Determine the [x, y] coordinate at the center of the cell enclosing the given text.  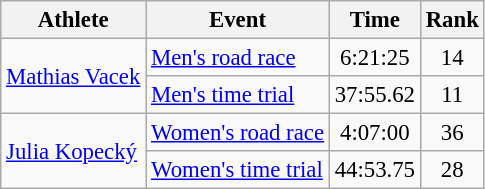
14 [452, 58]
Julia Kopecký [74, 152]
4:07:00 [374, 133]
Event [238, 20]
6:21:25 [374, 58]
Athlete [74, 20]
37:55.62 [374, 95]
11 [452, 95]
Time [374, 20]
Women's road race [238, 133]
36 [452, 133]
28 [452, 170]
44:53.75 [374, 170]
Mathias Vacek [74, 76]
Men's time trial [238, 95]
Rank [452, 20]
Men's road race [238, 58]
Women's time trial [238, 170]
